Identify which cell holds the provided text, then report its [X, Y] central coordinate. 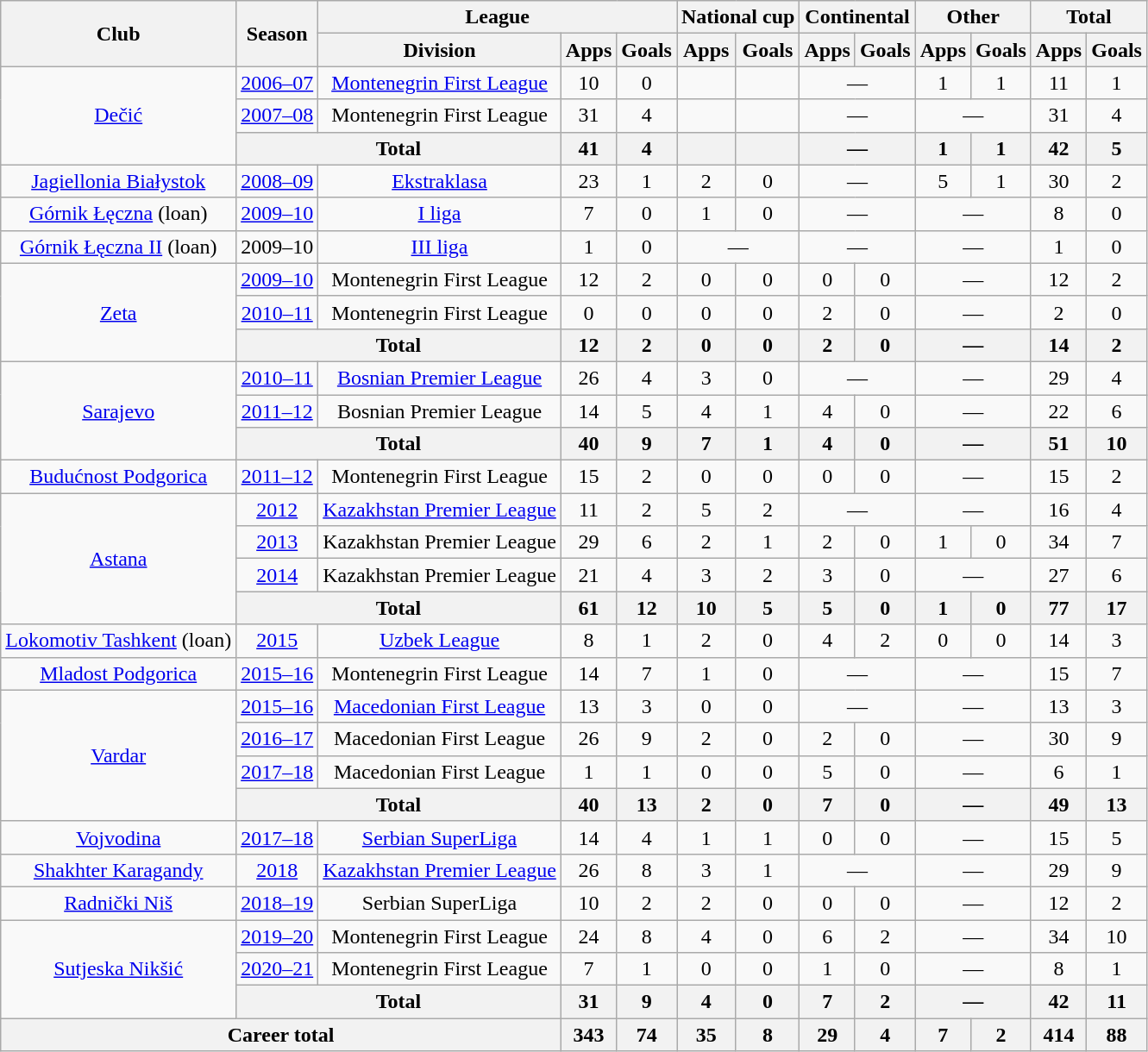
22 [1058, 411]
Career total [281, 1035]
2012 [278, 510]
I liga [440, 214]
414 [1058, 1035]
Jagiellonia Białystok [119, 181]
88 [1117, 1035]
III liga [440, 247]
Season [278, 34]
27 [1058, 575]
Mladost Podgorica [119, 673]
51 [1058, 444]
Vojvodina [119, 837]
Lokomotiv Tashkent (loan) [119, 641]
2014 [278, 575]
Vardar [119, 755]
Ekstraklasa [440, 181]
Dečić [119, 116]
Continental [857, 17]
2018–19 [278, 903]
16 [1058, 510]
24 [588, 936]
National cup [737, 17]
League [498, 17]
Astana [119, 559]
2007–08 [278, 116]
21 [588, 575]
2020–21 [278, 969]
49 [1058, 805]
35 [706, 1035]
17 [1117, 608]
Sutjeska Nikšić [119, 968]
2019–20 [278, 936]
Sarajevo [119, 410]
2016–17 [278, 739]
2015 [278, 641]
343 [588, 1035]
2008–09 [278, 181]
Club [119, 34]
2006–07 [278, 83]
Other [973, 17]
Uzbek League [440, 641]
77 [1058, 608]
Budućnost Podgorica [119, 477]
23 [588, 181]
74 [647, 1035]
2018 [278, 870]
Zeta [119, 312]
Division [440, 50]
2013 [278, 542]
Górnik Łęczna II (loan) [119, 247]
Radnički Niš [119, 903]
41 [588, 148]
61 [588, 608]
Górnik Łęczna (loan) [119, 214]
Shakhter Karagandy [119, 870]
